Determine the [X, Y] coordinate at the center of the cell enclosing the given text.  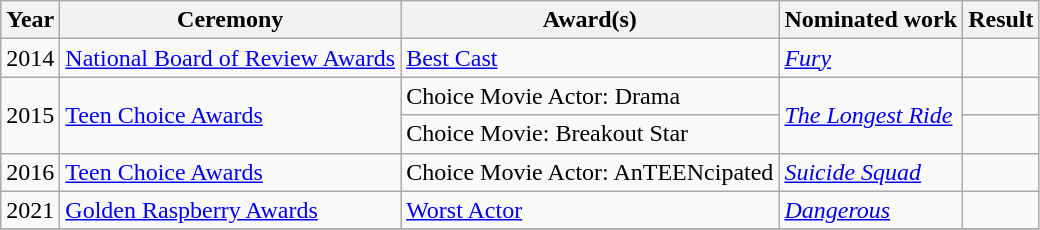
2015 [30, 115]
Fury [871, 58]
2021 [30, 210]
Golden Raspberry Awards [230, 210]
Nominated work [871, 20]
Best Cast [590, 58]
National Board of Review Awards [230, 58]
Dangerous [871, 210]
Worst Actor [590, 210]
Suicide Squad [871, 172]
Choice Movie Actor: Drama [590, 96]
Ceremony [230, 20]
Choice Movie Actor: AnTEENcipated [590, 172]
2016 [30, 172]
The Longest Ride [871, 115]
Year [30, 20]
2014 [30, 58]
Choice Movie: Breakout Star [590, 134]
Result [1001, 20]
Award(s) [590, 20]
